Provide the [X, Y] coordinate of the cell's center where the given text is located.  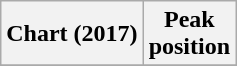
Chart (2017) [72, 34]
Peakposition [189, 34]
